From the cell containing the given text, extract its center point as (x, y) coordinate. 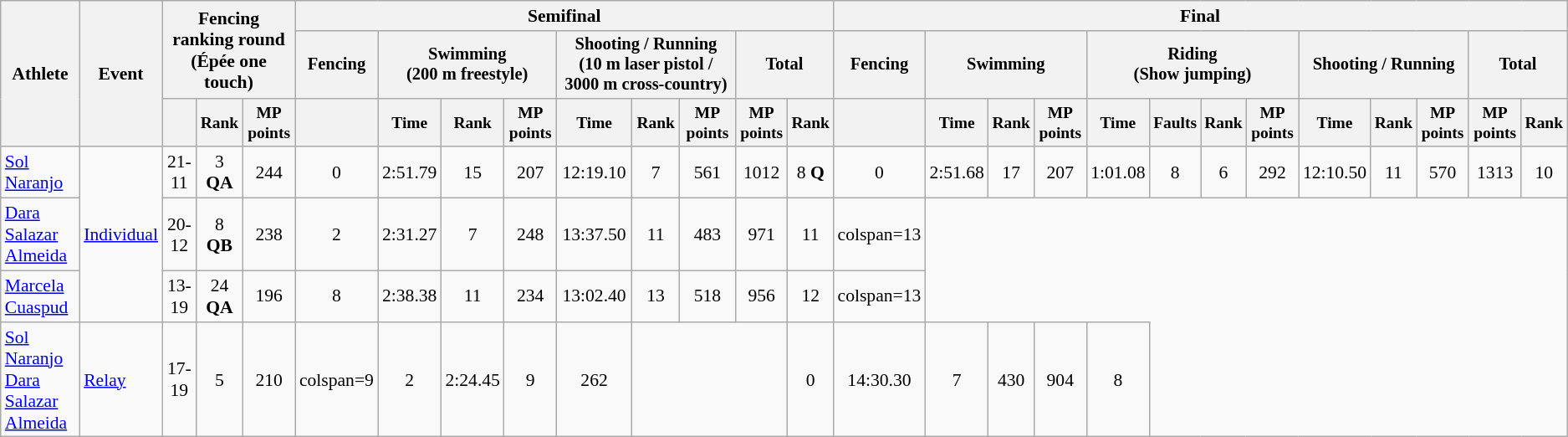
10 (1544, 172)
20-12 (179, 234)
13-19 (179, 296)
238 (269, 234)
12:10.50 (1335, 172)
Athlete (40, 74)
196 (269, 296)
Individual (120, 234)
21-11 (179, 172)
8 QB (220, 234)
483 (707, 234)
6 (1224, 172)
234 (530, 296)
2:38.38 (410, 296)
2 (336, 234)
Faults (1176, 122)
3 QA (220, 172)
1012 (761, 172)
292 (1273, 172)
Swimming(200 m freestyle) (467, 65)
561 (707, 172)
13:37.50 (595, 234)
Dara Salazar Almeida (40, 234)
1:01.08 (1117, 172)
2:51.79 (410, 172)
13:02.40 (595, 296)
12:19.10 (595, 172)
24 QA (220, 296)
Shooting / Running(10 m laser pistol / 3000 m cross-country) (646, 65)
2:31.27 (410, 234)
8 Q (811, 172)
17 (1012, 172)
12 (811, 296)
2:51.68 (957, 172)
15 (472, 172)
570 (1443, 172)
13 (656, 296)
248 (530, 234)
518 (707, 296)
Swimming (1005, 65)
244 (269, 172)
971 (761, 234)
Event (120, 74)
Semifinal (564, 16)
Marcela Cuaspud (40, 296)
Final (1201, 16)
956 (761, 296)
Shooting / Running (1384, 65)
Fencing ranking round(Épée one touch) (229, 50)
Riding(Show jumping) (1193, 65)
1313 (1495, 172)
Sol Naranjo (40, 172)
